Detect which cell encompasses the target text, then output its (x, y) center coordinate. 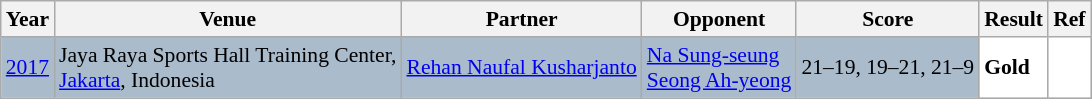
Year (28, 19)
Jaya Raya Sports Hall Training Center,Jakarta, Indonesia (228, 68)
2017 (28, 68)
Score (888, 19)
Rehan Naufal Kusharjanto (521, 68)
Partner (521, 19)
21–19, 19–21, 21–9 (888, 68)
Na Sung-seung Seong Ah-yeong (720, 68)
Opponent (720, 19)
Result (1014, 19)
Ref (1069, 19)
Gold (1014, 68)
Venue (228, 19)
